Find where the given text appears and provide that cell's center as [x, y] coordinate. 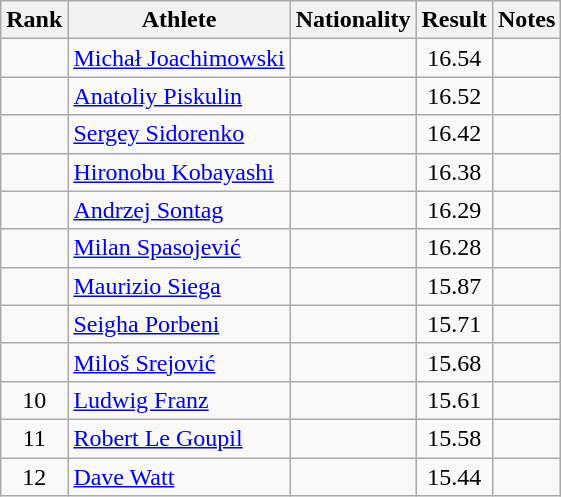
Ludwig Franz [179, 400]
Notes [526, 20]
16.42 [454, 134]
15.71 [454, 324]
Hironobu Kobayashi [179, 172]
12 [34, 477]
Andrzej Sontag [179, 210]
16.29 [454, 210]
16.38 [454, 172]
Robert Le Goupil [179, 438]
16.54 [454, 58]
11 [34, 438]
15.61 [454, 400]
Athlete [179, 20]
Sergey Sidorenko [179, 134]
Milan Spasojević [179, 248]
15.87 [454, 286]
Result [454, 20]
10 [34, 400]
Seigha Porbeni [179, 324]
16.28 [454, 248]
Dave Watt [179, 477]
Maurizio Siega [179, 286]
15.44 [454, 477]
15.68 [454, 362]
Miloš Srejović [179, 362]
Michał Joachimowski [179, 58]
Anatoliy Piskulin [179, 96]
Nationality [353, 20]
15.58 [454, 438]
Rank [34, 20]
16.52 [454, 96]
